Determine the (x, y) coordinate at the center of the cell enclosing the given text.  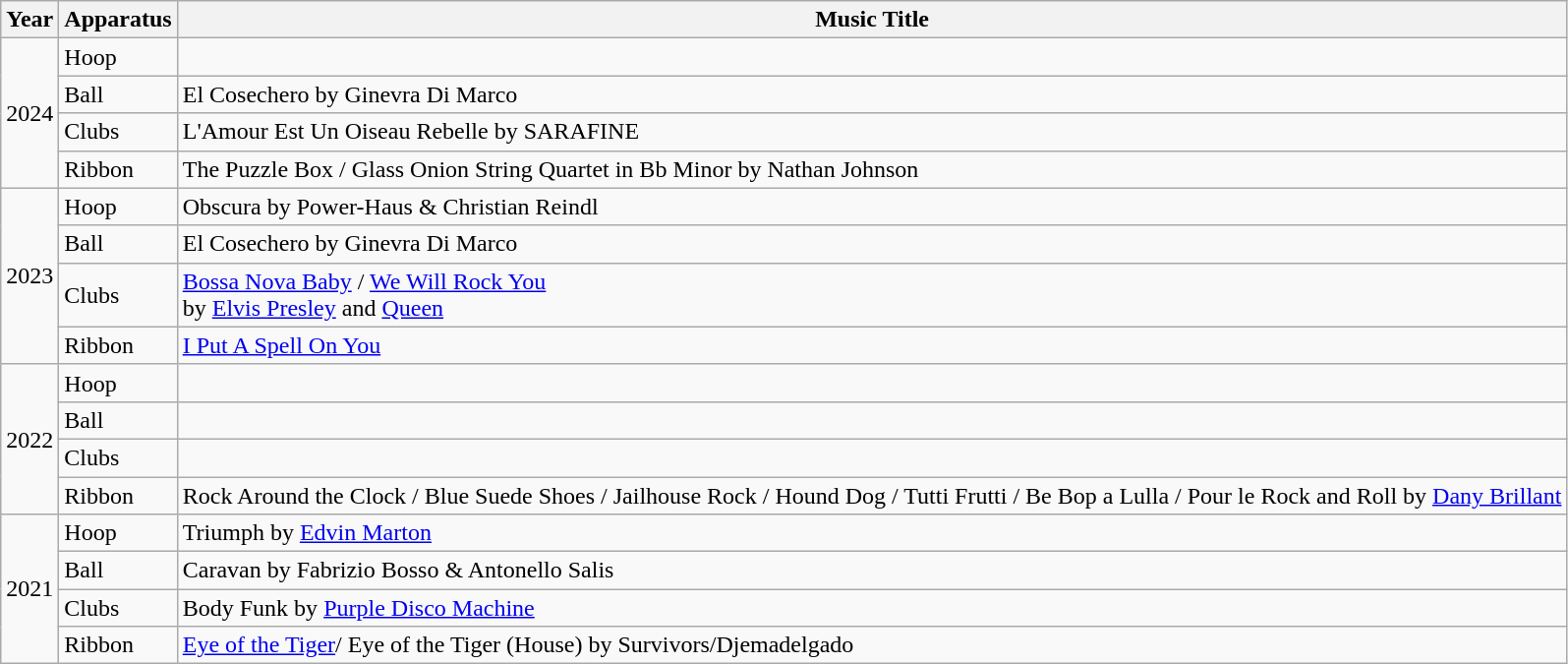
Bossa Nova Baby / We Will Rock Youby Elvis Presley and Queen (872, 295)
2023 (29, 275)
L'Amour Est Un Oiseau Rebelle by SARAFINE (872, 132)
Apparatus (118, 20)
Year (29, 20)
Rock Around the Clock / Blue Suede Shoes / Jailhouse Rock / Hound Dog / Tutti Frutti / Be Bop a Lulla / Pour le Rock and Roll by Dany Brillant (872, 495)
Eye of the Tiger/ Eye of the Tiger (House) by Survivors/Djemadelgado (872, 645)
I Put A Spell On You (872, 345)
Obscura by Power-Haus & Christian Reindl (872, 207)
2022 (29, 439)
2024 (29, 113)
Triumph by Edvin Marton (872, 533)
Music Title (872, 20)
Caravan by Fabrizio Bosso & Antonello Salis (872, 571)
2021 (29, 589)
The Puzzle Box / Glass Onion String Quartet in Bb Minor by Nathan Johnson (872, 169)
Body Funk by Purple Disco Machine (872, 608)
